Find where the given text appears and provide that cell's center as (x, y) coordinate. 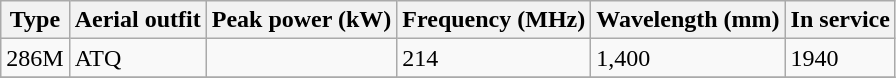
1940 (840, 58)
1,400 (688, 58)
Type (35, 20)
Wavelength (mm) (688, 20)
In service (840, 20)
286M (35, 58)
214 (494, 58)
Peak power (kW) (302, 20)
ATQ (138, 58)
Frequency (MHz) (494, 20)
Aerial outfit (138, 20)
